Detect which cell encompasses the target text, then output its [X, Y] center coordinate. 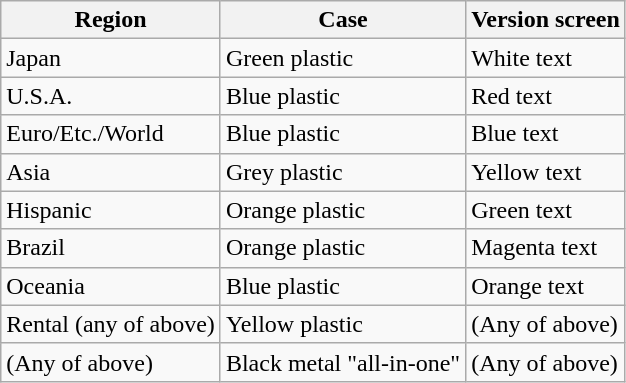
Hispanic [111, 210]
Brazil [111, 248]
Euro/Etc./World [111, 134]
Asia [111, 172]
Green plastic [342, 58]
Case [342, 20]
Oceania [111, 286]
Green text [546, 210]
Version screen [546, 20]
Blue text [546, 134]
Japan [111, 58]
U.S.A. [111, 96]
Rental (any of above) [111, 324]
Region [111, 20]
Black metal "all-in-one" [342, 362]
Yellow text [546, 172]
Orange text [546, 286]
Yellow plastic [342, 324]
Magenta text [546, 248]
White text [546, 58]
Grey plastic [342, 172]
Red text [546, 96]
